Find where the given text appears and provide that cell's center as [X, Y] coordinate. 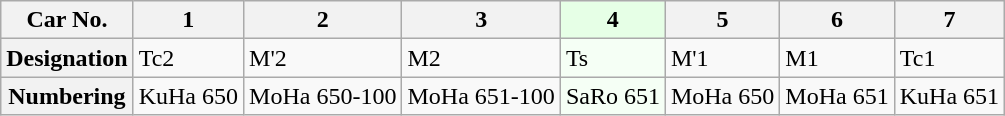
Car No. [67, 20]
Ts [612, 58]
4 [612, 20]
SaRo 651 [612, 96]
7 [949, 20]
Tc2 [188, 58]
MoHa 650 [722, 96]
6 [837, 20]
MoHa 651-100 [481, 96]
M'1 [722, 58]
Designation [67, 58]
Tc1 [949, 58]
5 [722, 20]
M1 [837, 58]
KuHa 650 [188, 96]
3 [481, 20]
2 [323, 20]
Numbering [67, 96]
MoHa 650-100 [323, 96]
KuHa 651 [949, 96]
1 [188, 20]
M2 [481, 58]
M'2 [323, 58]
MoHa 651 [837, 96]
